From the cell containing the given text, extract its center point as [x, y] coordinate. 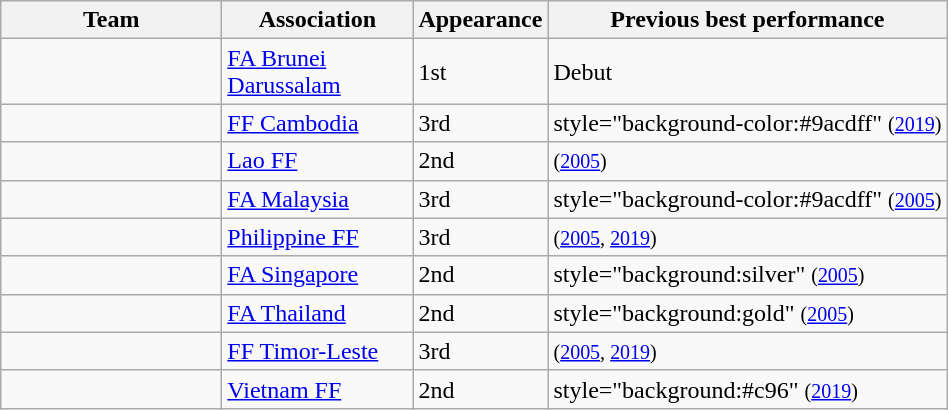
FA Singapore [318, 275]
Vietnam FF [318, 389]
Philippine FF [318, 237]
(2005) [748, 161]
Association [318, 20]
FF Timor-Leste [318, 351]
Previous best performance [748, 20]
style="background-color:#9acdff" (2005) [748, 199]
style="background:gold" (2005) [748, 313]
FA Brunei Darussalam [318, 72]
FA Malaysia [318, 199]
Team [112, 20]
style="background:silver" (2005) [748, 275]
Appearance [480, 20]
FA Thailand [318, 313]
FF Cambodia [318, 123]
1st [480, 72]
style="background-color:#9acdff" (2019) [748, 123]
style="background:#c96" (2019) [748, 389]
Lao FF [318, 161]
Debut [748, 72]
